Identify which cell holds the provided text, then report its (X, Y) central coordinate. 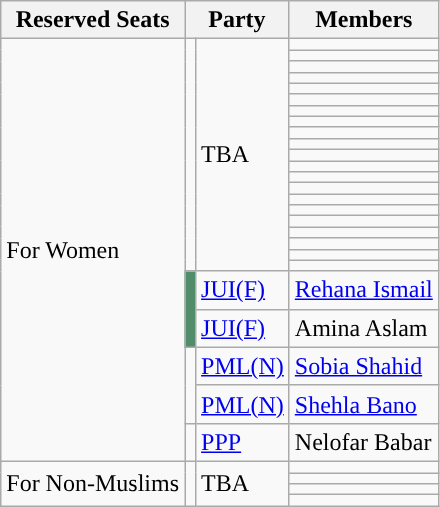
For Non-Muslims (93, 483)
Rehana Ismail (364, 290)
Nelofar Babar (364, 442)
Members (364, 20)
Reserved Seats (93, 20)
Sobia Shahid (364, 366)
Party (236, 20)
For Women (93, 250)
Amina Aslam (364, 328)
Shehla Bano (364, 404)
PPP (243, 442)
